Detect which cell encompasses the target text, then output its [x, y] center coordinate. 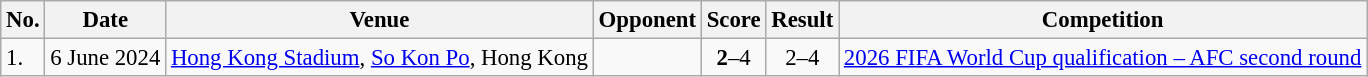
Hong Kong Stadium, So Kon Po, Hong Kong [380, 58]
Score [734, 20]
1. [23, 58]
Venue [380, 20]
2026 FIFA World Cup qualification – AFC second round [1103, 58]
6 June 2024 [106, 58]
No. [23, 20]
Opponent [647, 20]
Date [106, 20]
Competition [1103, 20]
Result [802, 20]
